For the text-containing cell, return its midpoint in (x, y) coordinate format. 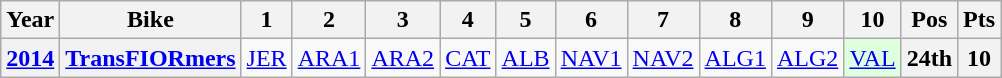
Bike (150, 20)
6 (591, 20)
2 (329, 20)
24th (929, 58)
ARA2 (403, 58)
7 (663, 20)
CAT (468, 58)
NAV2 (663, 58)
8 (735, 20)
TransFIORmers (150, 58)
ARA1 (329, 58)
9 (807, 20)
ALB (526, 58)
1 (266, 20)
4 (468, 20)
Pos (929, 20)
Pts (980, 20)
ALG1 (735, 58)
2014 (30, 58)
5 (526, 20)
JER (266, 58)
ALG2 (807, 58)
Year (30, 20)
3 (403, 20)
VAL (872, 58)
NAV1 (591, 58)
